Pinpoint the cell where the given text exists, returning its [x, y] midpoint coordinate. 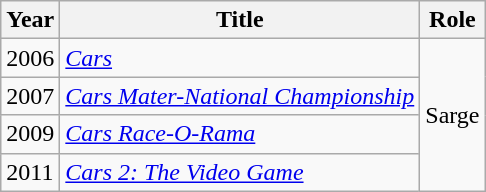
Sarge [452, 115]
2007 [30, 96]
2006 [30, 58]
Cars Race-O-Rama [240, 134]
Cars Mater-National Championship [240, 96]
Role [452, 20]
2011 [30, 172]
Cars [240, 58]
Cars 2: The Video Game [240, 172]
Year [30, 20]
2009 [30, 134]
Title [240, 20]
